Return the [x, y] coordinate for the center point of the cell that contains the specified text.  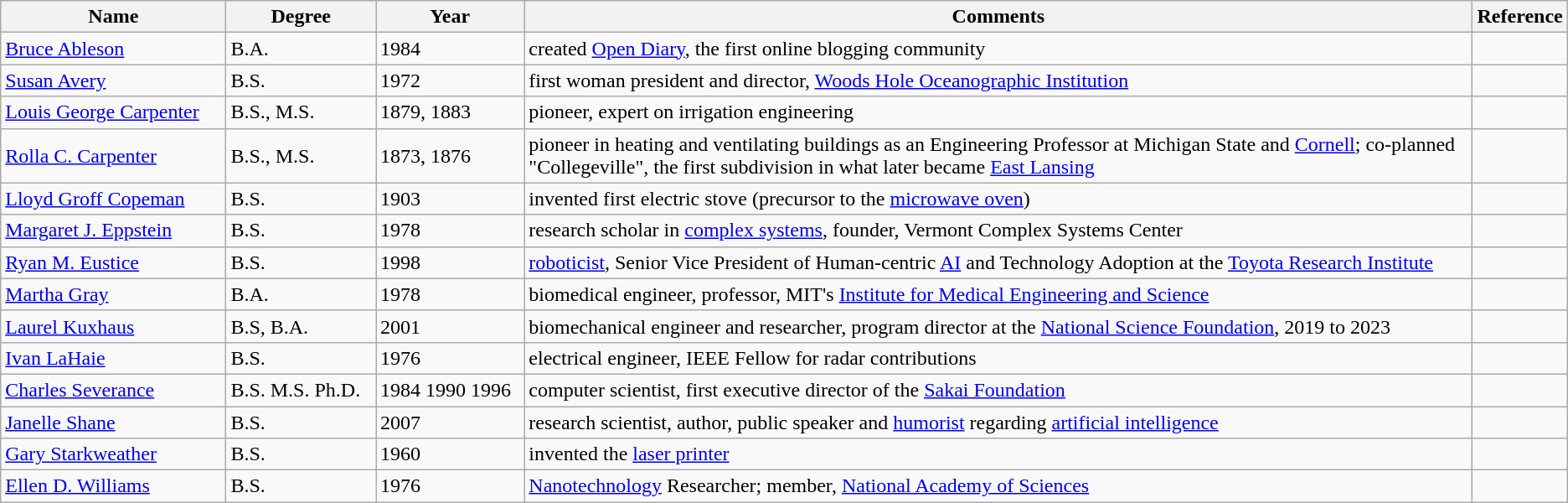
2007 [451, 422]
1984 [451, 49]
Comments [998, 17]
Reference [1519, 17]
electrical engineer, IEEE Fellow for radar contributions [998, 358]
B.S, B.A. [302, 326]
biomechanical engineer and researcher, program director at the National Science Foundation, 2019 to 2023 [998, 326]
invented the laser printer [998, 454]
Degree [302, 17]
Janelle Shane [114, 422]
1873, 1876 [451, 156]
computer scientist, first executive director of the Sakai Foundation [998, 390]
Ivan LaHaie [114, 358]
1903 [451, 199]
Ryan M. Eustice [114, 262]
research scientist, author, public speaker and humorist regarding artificial intelligence [998, 422]
1960 [451, 454]
Lloyd Groff Copeman [114, 199]
Nanotechnology Researcher; member, National Academy of Sciences [998, 486]
Louis George Carpenter [114, 112]
Gary Starkweather [114, 454]
Margaret J. Eppstein [114, 231]
Charles Severance [114, 390]
Susan Avery [114, 80]
invented first electric stove (precursor to the microwave oven) [998, 199]
Martha Gray [114, 294]
research scholar in complex systems, founder, Vermont Complex Systems Center [998, 231]
1972 [451, 80]
Name [114, 17]
Ellen D. Williams [114, 486]
Bruce Ableson [114, 49]
1879, 1883 [451, 112]
Year [451, 17]
2001 [451, 326]
biomedical engineer, professor, MIT's Institute for Medical Engineering and Science [998, 294]
B.S. M.S. Ph.D. [302, 390]
1998 [451, 262]
Rolla C. Carpenter [114, 156]
created Open Diary, the first online blogging community [998, 49]
pioneer, expert on irrigation engineering [998, 112]
Laurel Kuxhaus [114, 326]
first woman president and director, Woods Hole Oceanographic Institution [998, 80]
1984 1990 1996 [451, 390]
roboticist, Senior Vice President of Human-centric AI and Technology Adoption at the Toyota Research Institute [998, 262]
